Search for the cell housing the specified text and yield its [X, Y] center coordinate. 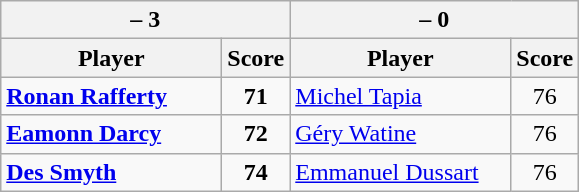
Emmanuel Dussart [400, 172]
Des Smyth [112, 172]
Eamonn Darcy [112, 134]
Michel Tapia [400, 96]
71 [256, 96]
Géry Watine [400, 134]
– 3 [146, 20]
72 [256, 134]
Ronan Rafferty [112, 96]
74 [256, 172]
– 0 [434, 20]
